Return [x, y] of the center of cell containing provided text 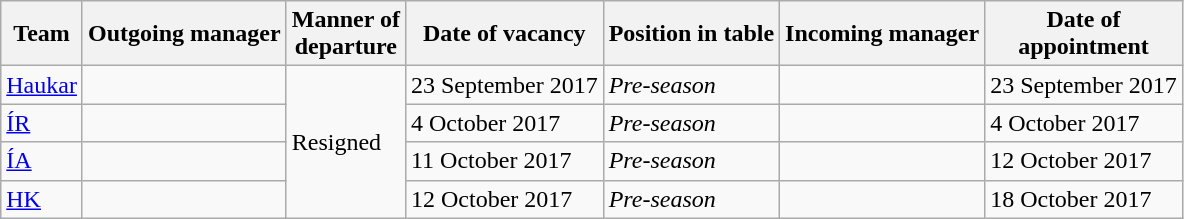
ÍR [42, 123]
Incoming manager [882, 34]
11 October 2017 [504, 161]
ÍA [42, 161]
Outgoing manager [184, 34]
Date of vacancy [504, 34]
Manner ofdeparture [346, 34]
Team [42, 34]
Position in table [691, 34]
18 October 2017 [1084, 199]
HK [42, 199]
Haukar [42, 85]
Resigned [346, 142]
Date ofappointment [1084, 34]
